Scan for the cell matching the given text and deliver its [x, y] coordinate at center. 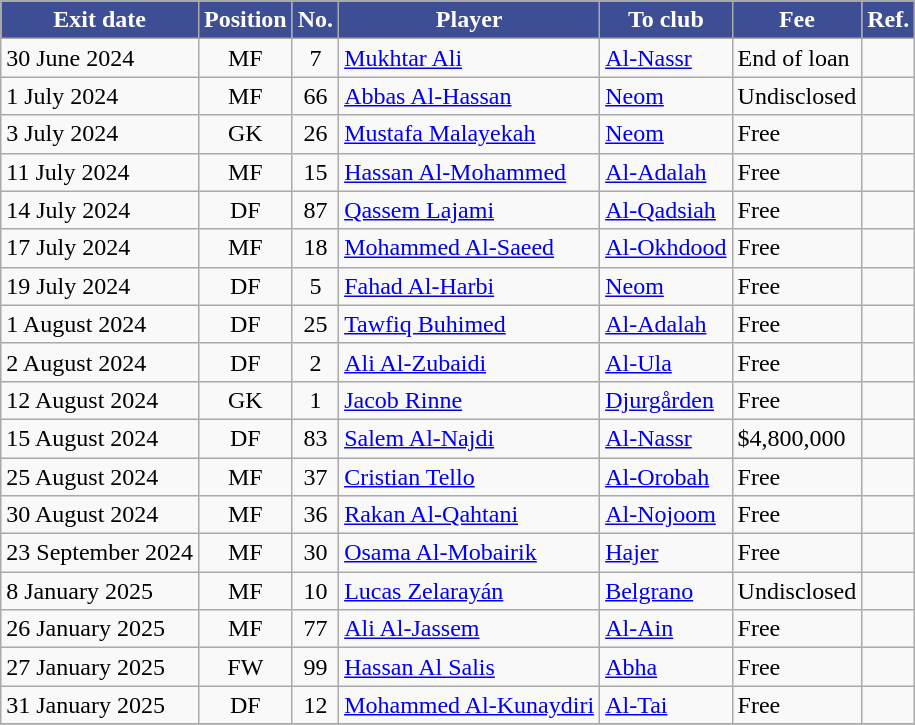
15 August 2024 [100, 438]
14 July 2024 [100, 210]
Abbas Al-Hassan [470, 96]
Hassan Al Salis [470, 667]
Hassan Al-Mohammed [470, 172]
Mustafa Malayekah [470, 134]
Al-Ula [666, 362]
10 [315, 591]
Fee [797, 20]
2 [315, 362]
Ref. [888, 20]
99 [315, 667]
30 [315, 553]
No. [315, 20]
Al-Ain [666, 629]
FW [245, 667]
31 January 2025 [100, 705]
27 January 2025 [100, 667]
8 January 2025 [100, 591]
Djurgården [666, 400]
Al-Okhdood [666, 248]
30 August 2024 [100, 515]
36 [315, 515]
17 July 2024 [100, 248]
15 [315, 172]
Lucas Zelarayán [470, 591]
Tawfiq Buhimed [470, 324]
Mohammed Al-Saeed [470, 248]
1 [315, 400]
Al-Nojoom [666, 515]
19 July 2024 [100, 286]
Salem Al-Najdi [470, 438]
Ali Al-Zubaidi [470, 362]
$4,800,000 [797, 438]
18 [315, 248]
Cristian Tello [470, 477]
26 January 2025 [100, 629]
5 [315, 286]
Belgrano [666, 591]
26 [315, 134]
12 [315, 705]
37 [315, 477]
Position [245, 20]
11 July 2024 [100, 172]
25 [315, 324]
To club [666, 20]
Rakan Al-Qahtani [470, 515]
Mukhtar Ali [470, 58]
1 July 2024 [100, 96]
Fahad Al-Harbi [470, 286]
7 [315, 58]
25 August 2024 [100, 477]
3 July 2024 [100, 134]
66 [315, 96]
Al-Qadsiah [666, 210]
Al-Orobah [666, 477]
Ali Al-Jassem [470, 629]
Osama Al-Mobairik [470, 553]
87 [315, 210]
Mohammed Al-Kunaydiri [470, 705]
Jacob Rinne [470, 400]
1 August 2024 [100, 324]
Abha [666, 667]
30 June 2024 [100, 58]
83 [315, 438]
12 August 2024 [100, 400]
2 August 2024 [100, 362]
Player [470, 20]
End of loan [797, 58]
Al-Tai [666, 705]
Hajer [666, 553]
23 September 2024 [100, 553]
77 [315, 629]
Qassem Lajami [470, 210]
Exit date [100, 20]
